Return the [X, Y] coordinate for the center point of the cell that contains the specified text.  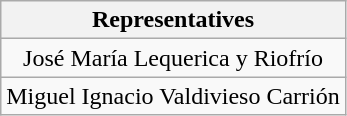
Representatives [174, 20]
José María Lequerica y Riofrío [174, 58]
Miguel Ignacio Valdivieso Carrión [174, 96]
